Determine the (X, Y) coordinate at the center of the cell enclosing the given text.  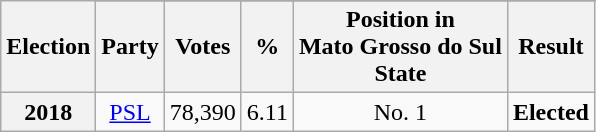
6.11 (267, 112)
Result (550, 47)
% (267, 47)
2018 (48, 112)
Elected (550, 112)
Party (130, 47)
78,390 (202, 112)
PSL (130, 112)
No. 1 (400, 112)
Election (48, 47)
Votes (202, 47)
Position in Mato Grosso do SulState (400, 47)
